Pinpoint the cell where the given text exists, returning its (X, Y) midpoint coordinate. 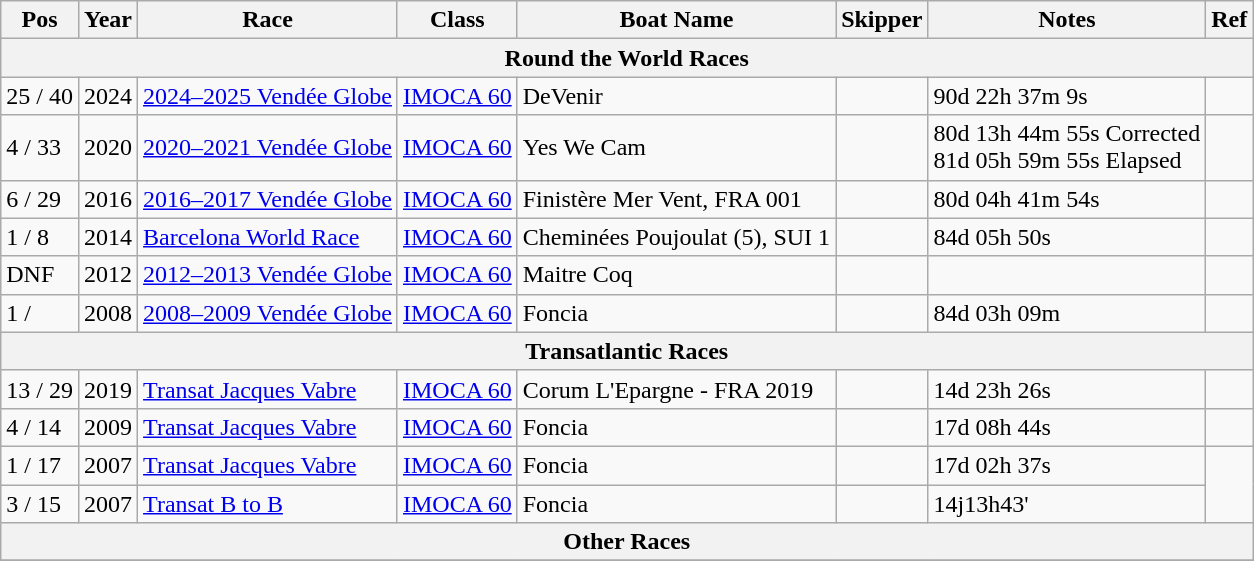
2020 (108, 148)
Pos (40, 20)
2019 (108, 389)
2024–2025 Vendée Globe (268, 96)
2012 (108, 275)
2014 (108, 237)
84d 03h 09m (1067, 313)
Yes We Cam (676, 148)
Finistère Mer Vent, FRA 001 (676, 199)
Boat Name (676, 20)
4 / 33 (40, 148)
Transat B to B (268, 503)
14d 23h 26s (1067, 389)
13 / 29 (40, 389)
1 / (40, 313)
Ref (1230, 20)
Year (108, 20)
90d 22h 37m 9s (1067, 96)
6 / 29 (40, 199)
84d 05h 50s (1067, 237)
Skipper (882, 20)
Corum L'Epargne - FRA 2019 (676, 389)
Cheminées Poujoulat (5), SUI 1 (676, 237)
3 / 15 (40, 503)
80d 04h 41m 54s (1067, 199)
2008–2009 Vendée Globe (268, 313)
2016 (108, 199)
Race (268, 20)
2016–2017 Vendée Globe (268, 199)
17d 02h 37s (1067, 465)
Transatlantic Races (627, 351)
17d 08h 44s (1067, 427)
80d 13h 44m 55s Corrected 81d 05h 59m 55s Elapsed (1067, 148)
Barcelona World Race (268, 237)
2012–2013 Vendée Globe (268, 275)
Maitre Coq (676, 275)
25 / 40 (40, 96)
Other Races (627, 542)
2009 (108, 427)
Notes (1067, 20)
Class (457, 20)
1 / 17 (40, 465)
DeVenir (676, 96)
Round the World Races (627, 58)
DNF (40, 275)
4 / 14 (40, 427)
2020–2021 Vendée Globe (268, 148)
14j13h43' (1067, 503)
1 / 8 (40, 237)
2008 (108, 313)
2024 (108, 96)
